Provide the (X, Y) coordinate of the cell's center where the given text is located.  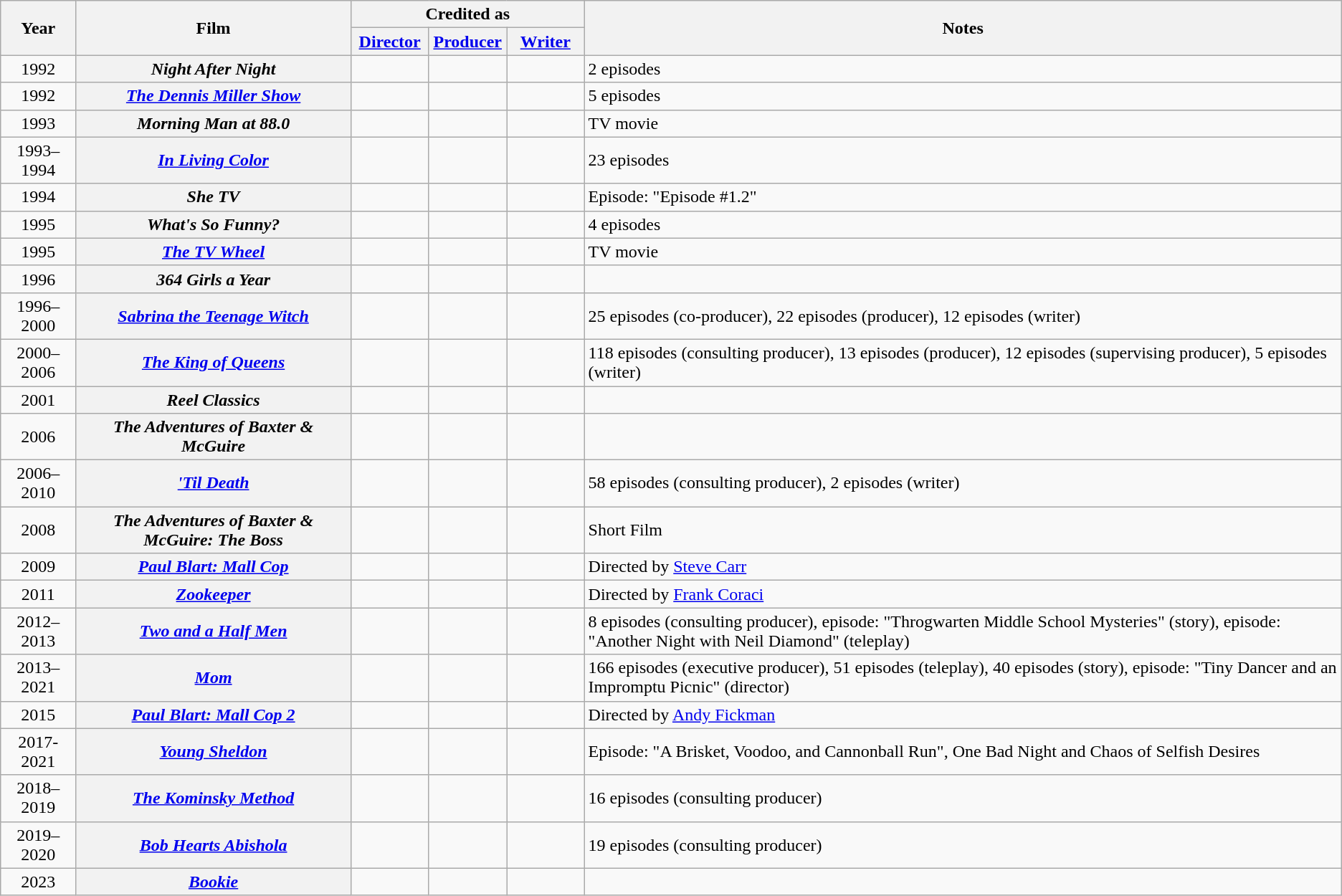
2006–2010 (39, 483)
Directed by Steve Carr (963, 567)
Mom (214, 678)
Night After Night (214, 69)
2018–2019 (39, 799)
2011 (39, 594)
2012–2013 (39, 631)
Young Sheldon (214, 751)
Writer (546, 42)
364 Girls a Year (214, 279)
23 episodes (963, 161)
5 episodes (963, 96)
Year (39, 28)
Sabrina the Teenage Witch (214, 315)
58 episodes (consulting producer), 2 episodes (writer) (963, 483)
1993 (39, 123)
Short Film (963, 530)
25 episodes (co-producer), 22 episodes (producer), 12 episodes (writer) (963, 315)
The Dennis Miller Show (214, 96)
Director (390, 42)
166 episodes (executive producer), 51 episodes (teleplay), 40 episodes (story), episode: "Tiny Dancer and an Impromptu Picnic" (director) (963, 678)
2000–2006 (39, 363)
Episode: "A Brisket, Voodoo, and Cannonball Run", One Bad Night and Chaos of Selfish Desires (963, 751)
2023 (39, 882)
2009 (39, 567)
In Living Color (214, 161)
19 episodes (consulting producer) (963, 844)
2 episodes (963, 69)
Two and a Half Men (214, 631)
118 episodes (consulting producer), 13 episodes (producer), 12 episodes (supervising producer), 5 episodes (writer) (963, 363)
Bookie (214, 882)
2008 (39, 530)
Directed by Andy Fickman (963, 715)
1994 (39, 197)
Zookeeper (214, 594)
What's So Funny? (214, 224)
Film (214, 28)
The TV Wheel (214, 252)
Morning Man at 88.0 (214, 123)
Credited as (467, 14)
She TV (214, 197)
The Adventures of Baxter & McGuire (214, 437)
Notes (963, 28)
2019–2020 (39, 844)
2013–2021 (39, 678)
2015 (39, 715)
The Adventures of Baxter & McGuire: The Boss (214, 530)
The Kominsky Method (214, 799)
Paul Blart: Mall Cop 2 (214, 715)
16 episodes (consulting producer) (963, 799)
Producer (467, 42)
Reel Classics (214, 399)
1996–2000 (39, 315)
Directed by Frank Coraci (963, 594)
4 episodes (963, 224)
2001 (39, 399)
'Til Death (214, 483)
1993–1994 (39, 161)
Episode: "Episode #1.2" (963, 197)
Bob Hearts Abishola (214, 844)
2006 (39, 437)
2017-2021 (39, 751)
Paul Blart: Mall Cop (214, 567)
The King of Queens (214, 363)
1996 (39, 279)
8 episodes (consulting producer), episode: "Throgwarten Middle School Mysteries" (story), episode: "Another Night with Neil Diamond" (teleplay) (963, 631)
